Detect which cell encompasses the target text, then output its [x, y] center coordinate. 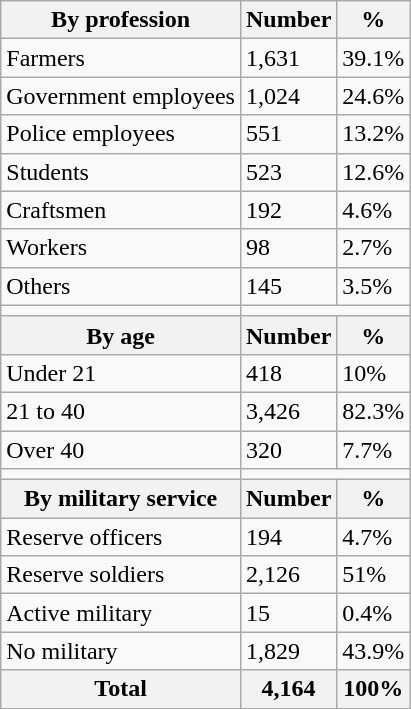
1,829 [288, 651]
523 [288, 172]
551 [288, 134]
2.7% [374, 248]
145 [288, 286]
Farmers [121, 58]
By profession [121, 20]
12.6% [374, 172]
4.7% [374, 537]
3.5% [374, 286]
Students [121, 172]
43.9% [374, 651]
By military service [121, 499]
No military [121, 651]
By age [121, 335]
51% [374, 575]
7.7% [374, 449]
Reserve soldiers [121, 575]
10% [374, 373]
39.1% [374, 58]
320 [288, 449]
1,024 [288, 96]
21 to 40 [121, 411]
4.6% [374, 210]
Police employees [121, 134]
13.2% [374, 134]
3,426 [288, 411]
Workers [121, 248]
192 [288, 210]
0.4% [374, 613]
4,164 [288, 689]
Under 21 [121, 373]
Over 40 [121, 449]
Reserve officers [121, 537]
15 [288, 613]
194 [288, 537]
98 [288, 248]
Total [121, 689]
Craftsmen [121, 210]
Government employees [121, 96]
2,126 [288, 575]
Others [121, 286]
24.6% [374, 96]
82.3% [374, 411]
100% [374, 689]
Active military [121, 613]
1,631 [288, 58]
418 [288, 373]
